Capture the cell that displays the provided text and extract its [x, y] central coordinate. 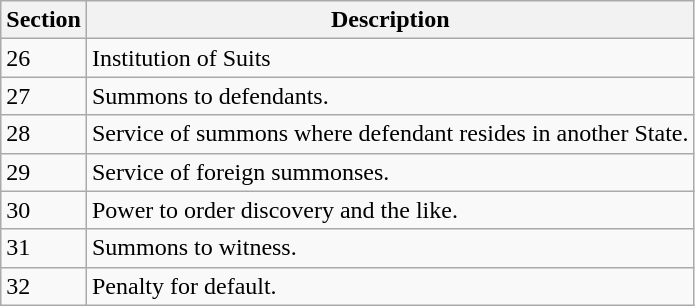
Penalty for default. [390, 286]
27 [44, 96]
Institution of Suits [390, 58]
31 [44, 248]
Section [44, 20]
28 [44, 134]
Description [390, 20]
Summons to defendants. [390, 96]
30 [44, 210]
Service of foreign summonses. [390, 172]
Summons to witness. [390, 248]
Power to order discovery and the like. [390, 210]
Service of summons where defendant resides in another State. [390, 134]
32 [44, 286]
26 [44, 58]
29 [44, 172]
